Detect which cell encompasses the target text, then output its [X, Y] center coordinate. 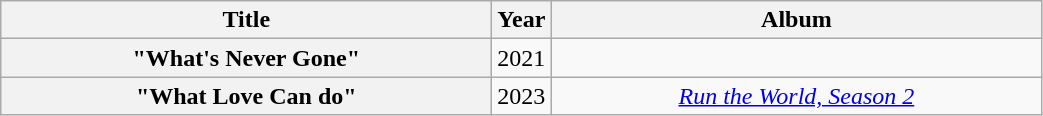
2023 [522, 96]
Year [522, 20]
Title [246, 20]
Run the World, Season 2 [796, 96]
"What Love Can do" [246, 96]
Album [796, 20]
2021 [522, 58]
"What's Never Gone" [246, 58]
